Provide the [x, y] coordinate of the cell's center where the given text is located.  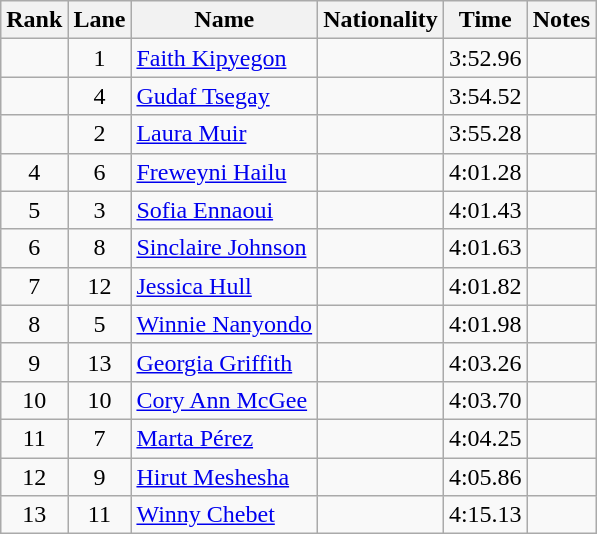
Georgia Griffith [224, 362]
4:03.70 [485, 400]
2 [100, 134]
Notes [561, 20]
Winnie Nanyondo [224, 324]
1 [100, 58]
3:55.28 [485, 134]
Marta Pérez [224, 438]
4:01.98 [485, 324]
Laura Muir [224, 134]
4:03.26 [485, 362]
Winny Chebet [224, 515]
3 [100, 210]
4:15.13 [485, 515]
3:52.96 [485, 58]
Rank [34, 20]
4:01.43 [485, 210]
4:04.25 [485, 438]
4:05.86 [485, 477]
4:01.63 [485, 248]
Jessica Hull [224, 286]
Nationality [381, 20]
Sinclaire Johnson [224, 248]
Gudaf Tsegay [224, 96]
Faith Kipyegon [224, 58]
Freweyni Hailu [224, 172]
Hirut Meshesha [224, 477]
Lane [100, 20]
Time [485, 20]
Cory Ann McGee [224, 400]
Name [224, 20]
4:01.82 [485, 286]
4:01.28 [485, 172]
Sofia Ennaoui [224, 210]
3:54.52 [485, 96]
